Determine the [x, y] coordinate at the center of the cell enclosing the given text.  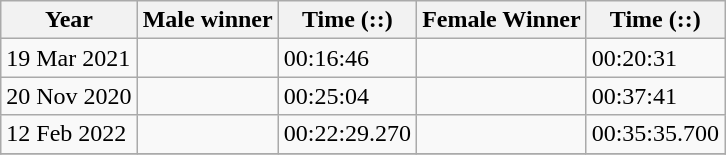
Male winner [208, 20]
Female Winner [502, 20]
00:20:31 [655, 58]
19 Mar 2021 [69, 58]
00:22:29.270 [347, 134]
12 Feb 2022 [69, 134]
00:35:35.700 [655, 134]
00:37:41 [655, 96]
Year [69, 20]
20 Nov 2020 [69, 96]
00:16:46 [347, 58]
00:25:04 [347, 96]
